Provide the (X, Y) coordinate of the cell's center where the given text is located.  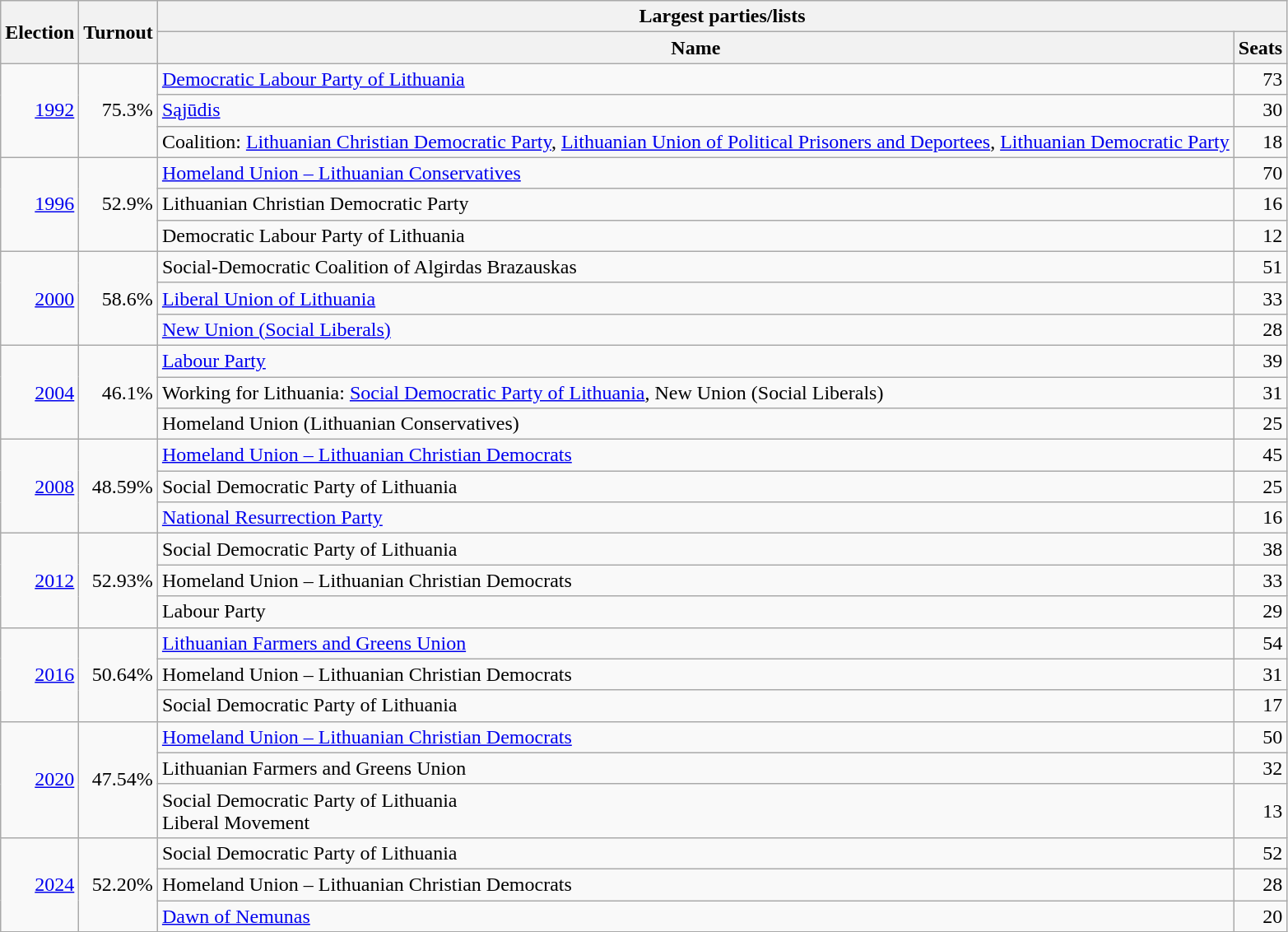
Seats (1260, 48)
13 (1260, 810)
Homeland Union (Lithuanian Conservatives) (695, 424)
Sąjūdis (695, 110)
46.1% (119, 392)
50 (1260, 737)
2024 (40, 884)
Dawn of Nemunas (695, 916)
29 (1260, 612)
Social Democratic Party of LithuaniaLiberal Movement (695, 810)
Largest parties/lists (722, 16)
Name (695, 48)
Turnout (119, 32)
Coalition: Lithuanian Christian Democratic Party, Lithuanian Union of Political Prisoners and Deportees, Lithuanian Democratic Party (695, 142)
2012 (40, 580)
Liberal Union of Lithuania (695, 298)
54 (1260, 643)
51 (1260, 267)
2016 (40, 674)
Social-Democratic Coalition of Algirdas Brazauskas (695, 267)
52.93% (119, 580)
52.9% (119, 204)
50.64% (119, 674)
18 (1260, 142)
2000 (40, 298)
47.54% (119, 779)
Election (40, 32)
32 (1260, 768)
Lithuanian Christian Democratic Party (695, 204)
2004 (40, 392)
National Resurrection Party (695, 518)
75.3% (119, 110)
45 (1260, 455)
38 (1260, 549)
52.20% (119, 884)
2008 (40, 487)
12 (1260, 235)
58.6% (119, 298)
Working for Lithuania: Social Democratic Party of Lithuania, New Union (Social Liberals) (695, 393)
70 (1260, 173)
39 (1260, 361)
1992 (40, 110)
2020 (40, 779)
48.59% (119, 487)
Homeland Union – Lithuanian Conservatives (695, 173)
17 (1260, 706)
New Union (Social Liberals) (695, 329)
52 (1260, 853)
30 (1260, 110)
1996 (40, 204)
73 (1260, 79)
20 (1260, 916)
